Search for the cell housing the specified text and yield its [x, y] center coordinate. 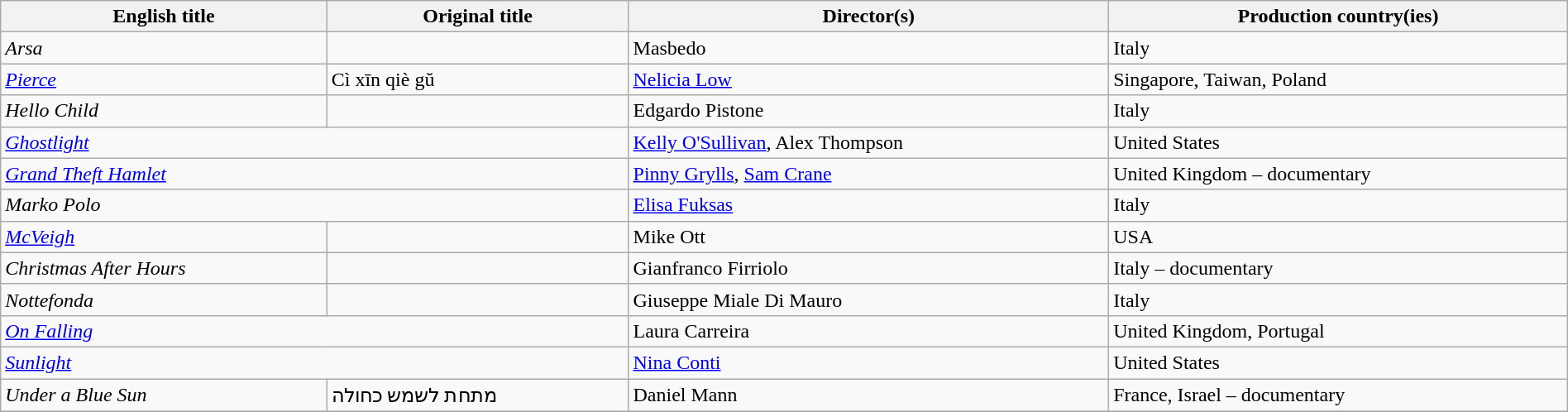
Director(s) [868, 17]
Daniel Mann [868, 395]
Pinny Grylls, Sam Crane [868, 174]
English title [164, 17]
מתחת לשמש כחולה [478, 395]
Edgardo Pistone [868, 111]
Grand Theft Hamlet [314, 174]
Hello Child [164, 111]
Giuseppe Miale Di Mauro [868, 299]
Mike Ott [868, 237]
On Falling [314, 331]
France, Israel – documentary [1338, 395]
United Kingdom – documentary [1338, 174]
Gianfranco Firriolo [868, 268]
Christmas After Hours [164, 268]
Cì xīn qiè gŭ [478, 79]
Nottefonda [164, 299]
Pierce [164, 79]
Italy – documentary [1338, 268]
Sunlight [314, 362]
Original title [478, 17]
Nina Conti [868, 362]
Elisa Fuksas [868, 205]
Under a Blue Sun [164, 395]
Marko Polo [314, 205]
Arsa [164, 48]
McVeigh [164, 237]
United Kingdom, Portugal [1338, 331]
USA [1338, 237]
Nelicia Low [868, 79]
Masbedo [868, 48]
Singapore, Taiwan, Poland [1338, 79]
Kelly O'Sullivan, Alex Thompson [868, 142]
Ghostlight [314, 142]
Laura Carreira [868, 331]
Production country(ies) [1338, 17]
